Provide the (X, Y) coordinate of the cell's center where the given text is located.  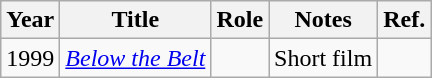
Short film (324, 58)
Year (30, 20)
Below the Belt (136, 58)
Notes (324, 20)
Role (240, 20)
1999 (30, 58)
Ref. (404, 20)
Title (136, 20)
